Determine the (X, Y) coordinate at the center of the cell enclosing the given text.  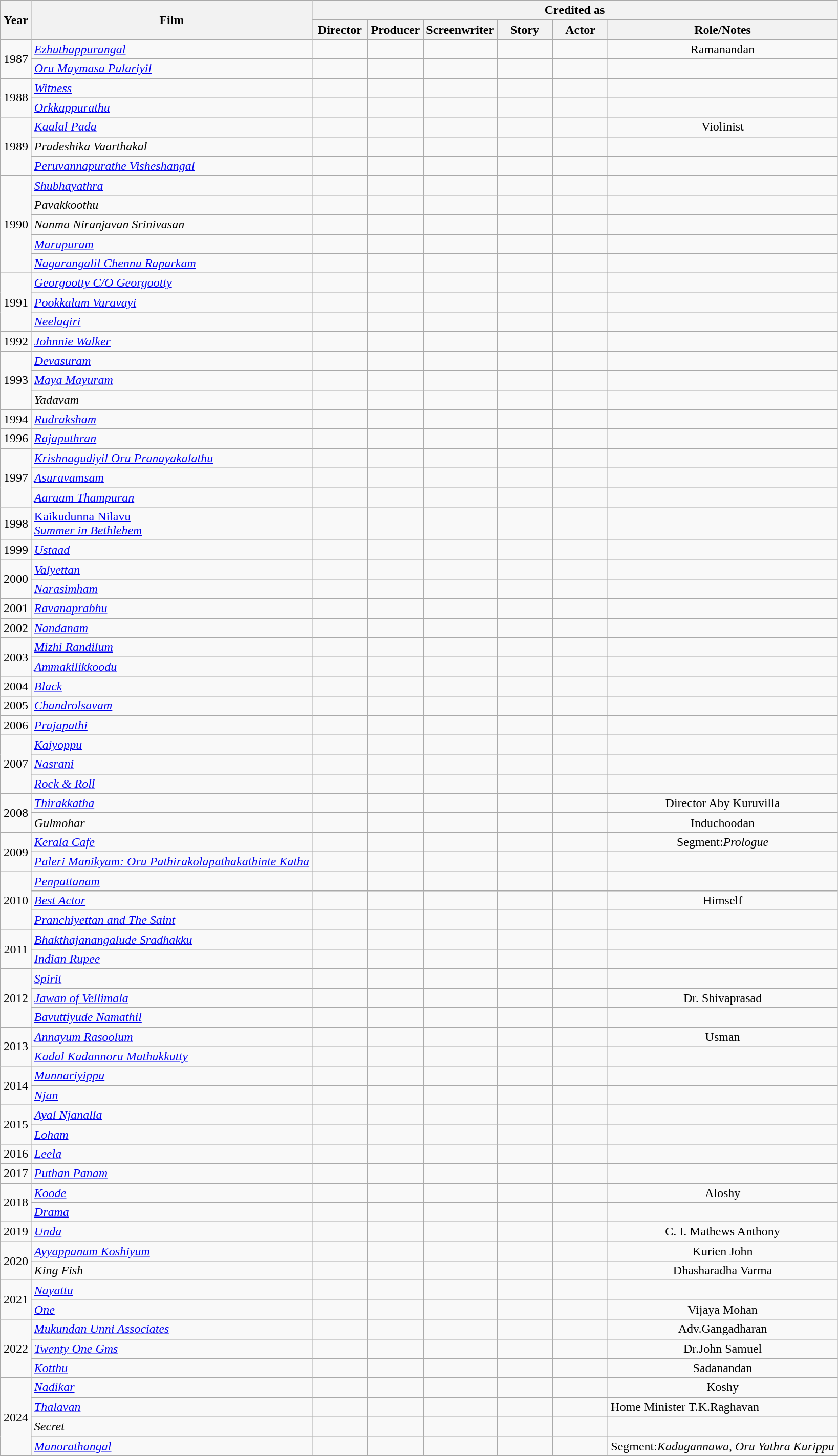
Manorathangal (171, 1446)
Nagarangalil Chennu Raparkam (171, 264)
Nasrani (171, 764)
2007 (16, 764)
Bhakthajanangalude Sradhakku (171, 940)
Penpattanam (171, 881)
Koshy (723, 1387)
Credited as (575, 10)
Aloshy (723, 1193)
Segment:Prologue (723, 842)
Nadikar (171, 1387)
Devasuram (171, 361)
2003 (16, 657)
Annayum Rasoolum (171, 1037)
Director (340, 30)
Dr. Shivaprasad (723, 998)
Bavuttiyude Namathil (171, 1017)
Witness (171, 88)
Kaikudunna NilavuSummer in Bethlehem (171, 523)
2009 (16, 852)
Mukundan Unni Associates (171, 1329)
Loham (171, 1134)
1992 (16, 341)
Yadavam (171, 400)
2011 (16, 949)
Paleri Manikyam: Oru Pathirakolapathakathinte Katha (171, 861)
1991 (16, 302)
Director Aby Kuruvilla (723, 803)
Shubhayathra (171, 185)
Neelagiri (171, 322)
Induchoodan (723, 822)
Marupuram (171, 244)
Year (16, 20)
Rudraksham (171, 419)
Segment:Kadugannawa, Oru Yathra Kurippu (723, 1446)
Adv.Gangadharan (723, 1329)
Violinist (723, 127)
King Fish (171, 1271)
2018 (16, 1203)
Nayattu (171, 1290)
Prajapathi (171, 725)
Ramanandan (723, 49)
Pookkalam Varavayi (171, 302)
Vijaya Mohan (723, 1310)
Ayyappanum Koshiyum (171, 1251)
Leela (171, 1154)
Kurien John (723, 1251)
2008 (16, 813)
2017 (16, 1173)
Story (525, 30)
Narasimham (171, 589)
Pradeshika Vaarthakal (171, 146)
2012 (16, 998)
2006 (16, 725)
Rock & Roll (171, 784)
2002 (16, 628)
2020 (16, 1261)
Asuravamsam (171, 477)
2001 (16, 609)
2014 (16, 1085)
Krishnagudiyil Oru Pranayakalathu (171, 458)
1987 (16, 59)
Kaiyoppu (171, 745)
Munnariyippu (171, 1076)
2019 (16, 1232)
Rajaputhran (171, 439)
Role/Notes (723, 30)
Home Minister T.K.Raghavan (723, 1407)
Puthan Panam (171, 1173)
1993 (16, 380)
Unda (171, 1232)
Ravanaprabhu (171, 609)
Koode (171, 1193)
Valyettan (171, 570)
1999 (16, 550)
Ammakilikkoodu (171, 667)
One (171, 1310)
Orkkappurathu (171, 107)
2004 (16, 686)
Kaalal Pada (171, 127)
2022 (16, 1349)
1994 (16, 419)
2000 (16, 579)
Producer (395, 30)
Usman (723, 1037)
Thirakkatha (171, 803)
C. I. Mathews Anthony (723, 1232)
Nandanam (171, 628)
Oru Maymasa Pulariyil (171, 69)
Film (171, 20)
Secret (171, 1426)
Ezhuthappurangal (171, 49)
2021 (16, 1300)
1997 (16, 477)
Screenwriter (460, 30)
Black (171, 686)
Gulmohar (171, 822)
Chandrolsavam (171, 706)
2024 (16, 1417)
Sadanandan (723, 1368)
Dr.John Samuel (723, 1349)
Best Actor (171, 901)
Kadal Kadannoru Mathukkutty (171, 1056)
Jawan of Vellimala (171, 998)
Njan (171, 1095)
Spirit (171, 979)
2015 (16, 1124)
1996 (16, 439)
Indian Rupee (171, 959)
Actor (581, 30)
Johnnie Walker (171, 341)
1988 (16, 98)
2013 (16, 1047)
Thalavan (171, 1407)
2005 (16, 706)
Pavakkoothu (171, 205)
Kotthu (171, 1368)
Mizhi Randilum (171, 647)
2016 (16, 1154)
1998 (16, 523)
Maya Mayuram (171, 380)
Georgootty C/O Georgootty (171, 283)
Ustaad (171, 550)
Peruvannapurathe Visheshangal (171, 166)
Twenty One Gms (171, 1349)
2010 (16, 900)
Drama (171, 1212)
Dhasharadha Varma (723, 1271)
1989 (16, 146)
Kerala Cafe (171, 842)
Aaraam Thampuran (171, 497)
Ayal Njanalla (171, 1115)
Pranchiyettan and The Saint (171, 920)
Himself (723, 901)
1990 (16, 224)
Nanma Niranjavan Srinivasan (171, 224)
